Return the [x, y] coordinate for the center point of the cell that contains the specified text.  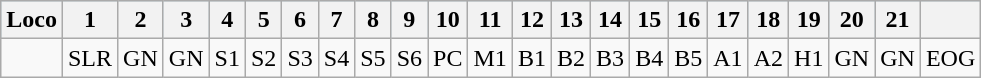
19 [809, 20]
S4 [336, 58]
PC [448, 58]
11 [490, 20]
16 [688, 20]
M1 [490, 58]
S2 [263, 58]
8 [373, 20]
5 [263, 20]
B4 [650, 58]
7 [336, 20]
4 [227, 20]
B1 [532, 58]
20 [852, 20]
SLR [90, 58]
13 [570, 20]
A1 [728, 58]
6 [300, 20]
EOG [950, 58]
15 [650, 20]
S5 [373, 58]
B3 [610, 58]
S3 [300, 58]
Loco [32, 20]
A2 [768, 58]
1 [90, 20]
14 [610, 20]
17 [728, 20]
S6 [409, 58]
B2 [570, 58]
9 [409, 20]
H1 [809, 58]
B5 [688, 58]
21 [898, 20]
S1 [227, 58]
10 [448, 20]
18 [768, 20]
3 [186, 20]
12 [532, 20]
2 [141, 20]
